From the cell containing the given text, extract its center point as [x, y] coordinate. 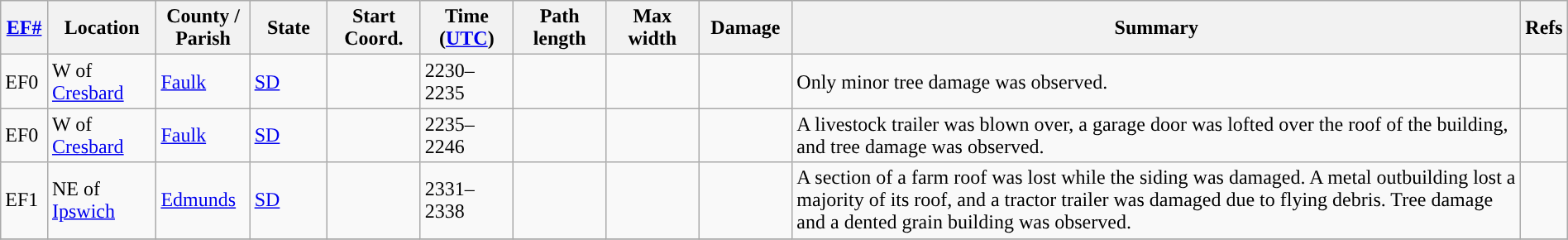
Summary [1156, 28]
Max width [653, 28]
Refs [1545, 28]
County / Parish [203, 28]
State [289, 28]
A livestock trailer was blown over, a garage door was lofted over the roof of the building, and tree damage was observed. [1156, 136]
Edmunds [203, 200]
EF# [25, 28]
Time (UTC) [466, 28]
2331–2338 [466, 200]
Damage [746, 28]
NE of Ipswich [101, 200]
Path length [560, 28]
2230–2235 [466, 81]
EF1 [25, 200]
2235–2246 [466, 136]
Only minor tree damage was observed. [1156, 81]
Location [101, 28]
Start Coord. [374, 28]
